Output the (X, Y) coordinate of the center of the cell containing the given text.  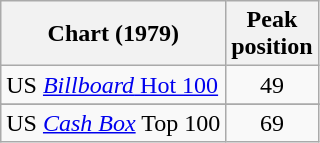
US Cash Box Top 100 (114, 123)
US Billboard Hot 100 (114, 85)
49 (272, 85)
Chart (1979) (114, 34)
69 (272, 123)
Peakposition (272, 34)
